Scan for the cell matching the given text and deliver its [x, y] coordinate at center. 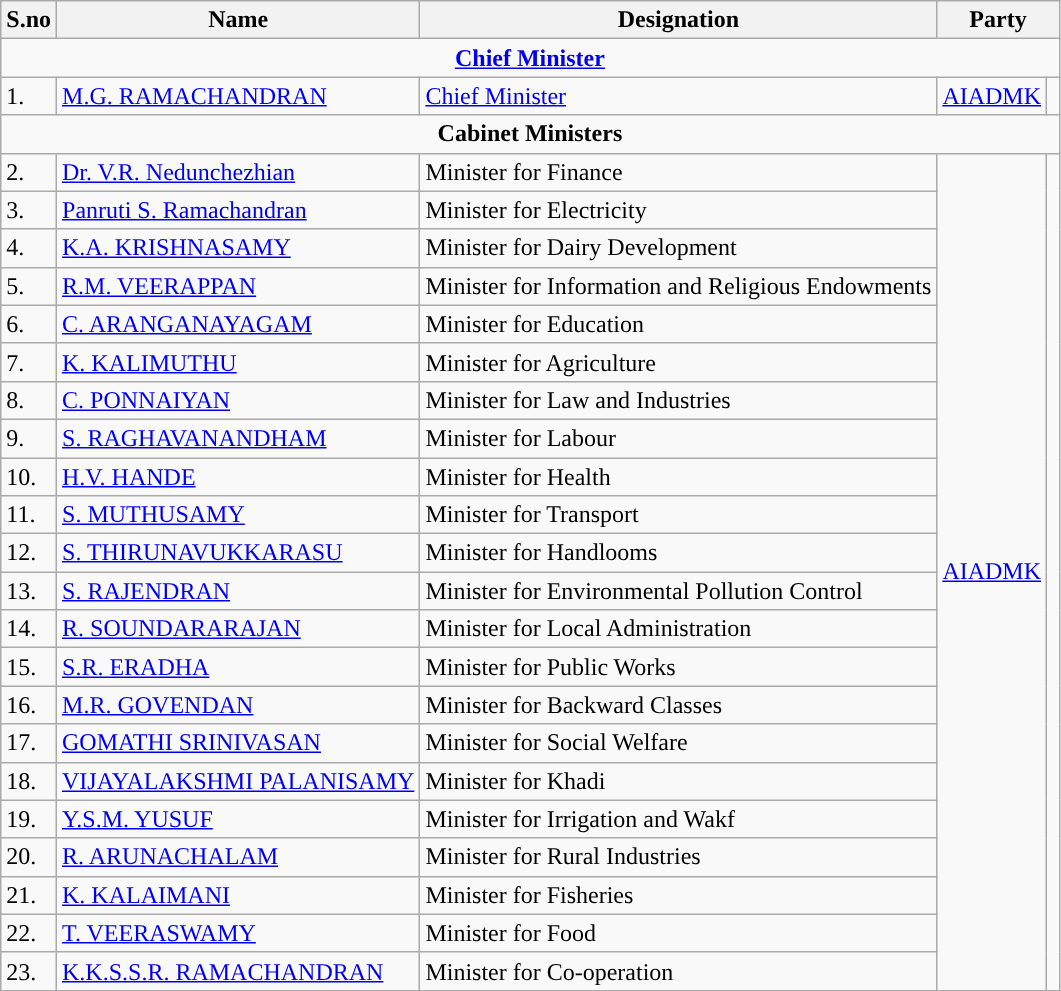
8. [29, 400]
Party [998, 20]
10. [29, 477]
Minister for Transport [678, 515]
3. [29, 210]
Minister for Food [678, 933]
VIJAYALAKSHMI PALANISAMY [238, 781]
Minister for Labour [678, 438]
9. [29, 438]
C. PONNAIYAN [238, 400]
19. [29, 819]
Minister for Agriculture [678, 362]
Minister for Co-operation [678, 971]
Minister for Backward Classes [678, 705]
K.A. KRISHNASAMY [238, 248]
4. [29, 248]
11. [29, 515]
Minister for Rural Industries [678, 857]
Minister for Education [678, 324]
Minister for Social Welfare [678, 743]
20. [29, 857]
Minister for Khadi [678, 781]
Minister for Local Administration [678, 629]
H.V. HANDE [238, 477]
Minister for Dairy Development [678, 248]
S. MUTHUSAMY [238, 515]
S. RAJENDRAN [238, 591]
Minister for Handlooms [678, 553]
GOMATHI SRINIVASAN [238, 743]
T. VEERASWAMY [238, 933]
K.K.S.S.R. RAMACHANDRAN [238, 971]
Minister for Electricity [678, 210]
5. [29, 286]
Panruti S. Ramachandran [238, 210]
Cabinet Ministers [530, 134]
17. [29, 743]
S.R. ERADHA [238, 667]
18. [29, 781]
21. [29, 895]
13. [29, 591]
Minister for Public Works [678, 667]
Y.S.M. YUSUF [238, 819]
6. [29, 324]
Minister for Health [678, 477]
S. THIRUNAVUKKARASU [238, 553]
23. [29, 971]
R. SOUNDARARAJAN [238, 629]
Minister for Fisheries [678, 895]
1. [29, 96]
K. KALIMUTHU [238, 362]
2. [29, 172]
12. [29, 553]
Name [238, 20]
15. [29, 667]
Minister for Information and Religious Endowments [678, 286]
Minister for Law and Industries [678, 400]
M.G. RAMACHANDRAN [238, 96]
M.R. GOVENDAN [238, 705]
14. [29, 629]
16. [29, 705]
Minister for Environmental Pollution Control [678, 591]
Designation [678, 20]
S.no [29, 20]
Minister for Finance [678, 172]
Minister for Irrigation and Wakf [678, 819]
R.M. VEERAPPAN [238, 286]
Dr. V.R. Nedunchezhian [238, 172]
R. ARUNACHALAM [238, 857]
S. RAGHAVANANDHAM [238, 438]
K. KALAIMANI [238, 895]
22. [29, 933]
7. [29, 362]
C. ARANGANAYAGAM [238, 324]
